Output the (x, y) coordinate of the center of the cell containing the given text.  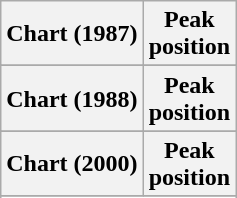
Chart (1988) (72, 98)
Chart (2000) (72, 164)
Peak position (189, 34)
Chart (1987) (72, 34)
